Return the (X, Y) coordinate for the center point of the cell that contains the specified text.  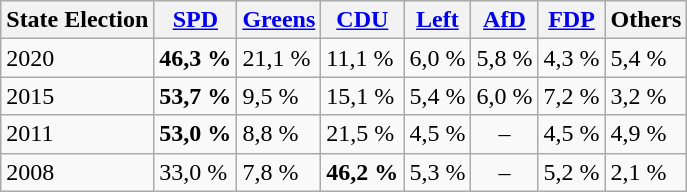
AfD (504, 20)
2015 (78, 96)
SPD (196, 20)
7,8 % (279, 172)
2,1 % (646, 172)
2011 (78, 134)
4,3 % (572, 58)
State Election (78, 20)
21,1 % (279, 58)
5,2 % (572, 172)
46,2 % (362, 172)
5,8 % (504, 58)
33,0 % (196, 172)
CDU (362, 20)
Others (646, 20)
11,1 % (362, 58)
7,2 % (572, 96)
2008 (78, 172)
53,0 % (196, 134)
46,3 % (196, 58)
Greens (279, 20)
5,3 % (438, 172)
Left (438, 20)
21,5 % (362, 134)
9,5 % (279, 96)
15,1 % (362, 96)
3,2 % (646, 96)
FDP (572, 20)
4,9 % (646, 134)
53,7 % (196, 96)
2020 (78, 58)
8,8 % (279, 134)
